Identify which cell holds the provided text, then report its (x, y) central coordinate. 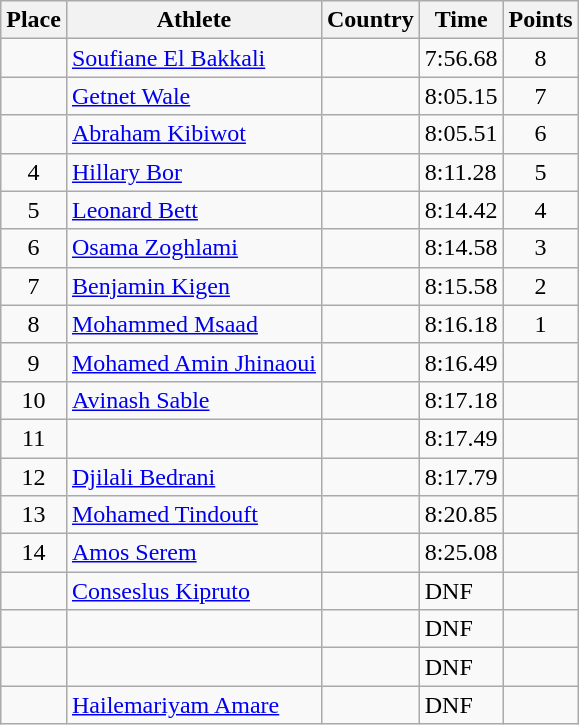
8:05.51 (461, 134)
8:14.42 (461, 210)
2 (540, 286)
Djilali Bedrani (194, 477)
Mohamed Tindouft (194, 515)
8:05.15 (461, 96)
8:16.18 (461, 324)
8:25.08 (461, 553)
Mohammed Msaad (194, 324)
Leonard Bett (194, 210)
Avinash Sable (194, 400)
Points (540, 20)
Hailemariyam Amare (194, 705)
Soufiane El Bakkali (194, 58)
11 (34, 438)
Conseslus Kipruto (194, 591)
8:11.28 (461, 172)
7:56.68 (461, 58)
Getnet Wale (194, 96)
Mohamed Amin Jhinaoui (194, 362)
Place (34, 20)
Time (461, 20)
Abraham Kibiwot (194, 134)
3 (540, 248)
8:16.49 (461, 362)
Hillary Bor (194, 172)
13 (34, 515)
8:17.49 (461, 438)
Country (370, 20)
Amos Serem (194, 553)
8:20.85 (461, 515)
8:17.18 (461, 400)
1 (540, 324)
14 (34, 553)
12 (34, 477)
9 (34, 362)
8:17.79 (461, 477)
10 (34, 400)
Athlete (194, 20)
8:14.58 (461, 248)
Benjamin Kigen (194, 286)
8:15.58 (461, 286)
Osama Zoghlami (194, 248)
